Return the (x, y) coordinate for the center point of the cell that contains the specified text.  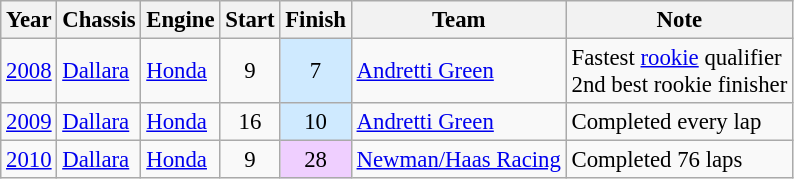
Year (29, 20)
Newman/Haas Racing (458, 160)
Start (250, 20)
Finish (316, 20)
Note (679, 20)
2009 (29, 122)
Fastest rookie qualifier 2nd best rookie finisher (679, 72)
Engine (180, 20)
Completed every lap (679, 122)
16 (250, 122)
2008 (29, 72)
Completed 76 laps (679, 160)
28 (316, 160)
10 (316, 122)
7 (316, 72)
Team (458, 20)
Chassis (99, 20)
2010 (29, 160)
